Find where the given text appears and provide that cell's center as (X, Y) coordinate. 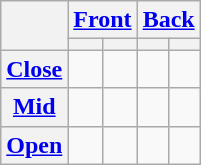
Close (34, 69)
Mid (34, 107)
Back (168, 20)
Front (102, 20)
Open (34, 145)
